Return (X, Y) of the center of cell containing provided text 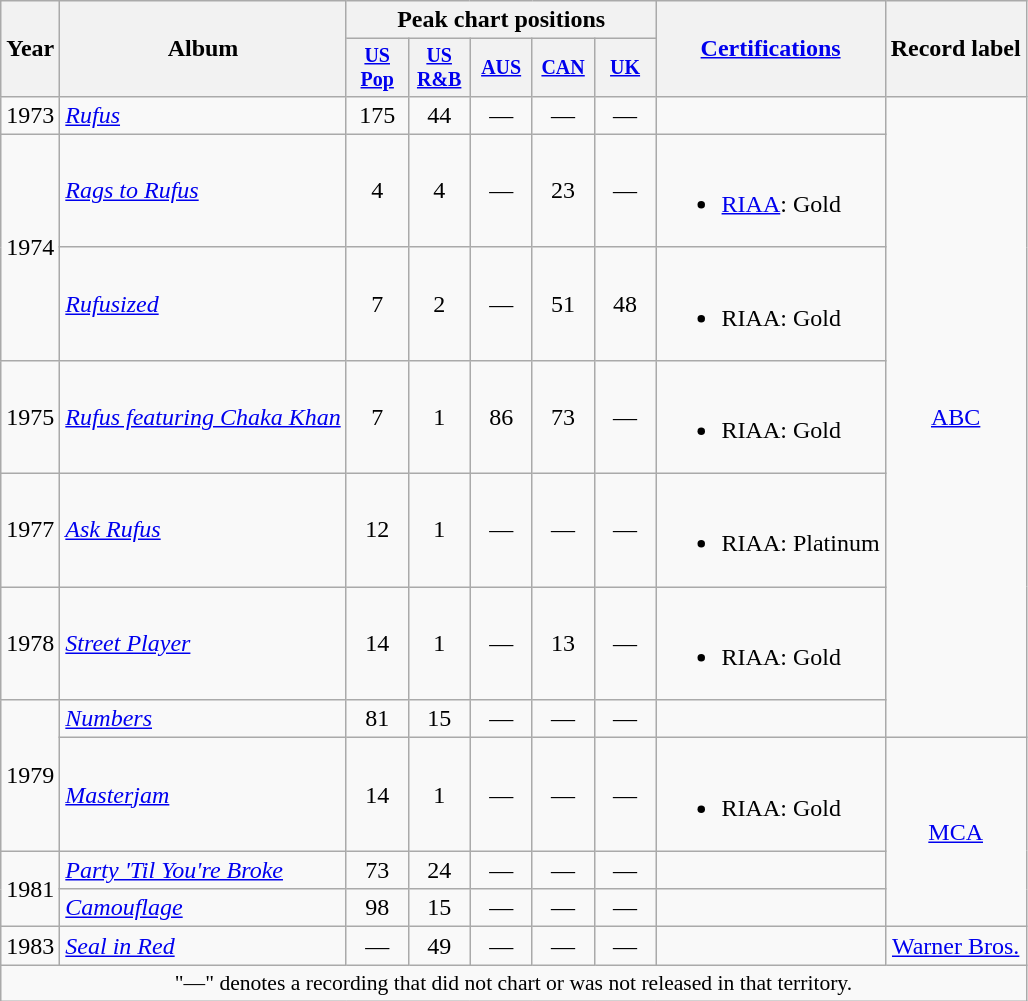
86 (501, 416)
Album (203, 49)
81 (377, 719)
ABC (956, 416)
Camouflage (203, 908)
1974 (30, 247)
1981 (30, 889)
Year (30, 49)
Numbers (203, 719)
51 (563, 304)
MCA (956, 832)
CAN (563, 68)
Rufus (203, 115)
13 (563, 644)
Street Player (203, 644)
23 (563, 190)
Rufus featuring Chaka Khan (203, 416)
Certifications (770, 49)
Rags to Rufus (203, 190)
1978 (30, 644)
175 (377, 115)
AUS (501, 68)
RIAA: Platinum (770, 530)
1975 (30, 416)
Record label (956, 49)
Seal in Red (203, 946)
Rufusized (203, 304)
US Pop (377, 68)
1979 (30, 776)
12 (377, 530)
Peak chart positions (501, 20)
UK (625, 68)
49 (439, 946)
44 (439, 115)
1973 (30, 115)
24 (439, 870)
Warner Bros. (956, 946)
Ask Rufus (203, 530)
1983 (30, 946)
1977 (30, 530)
2 (439, 304)
"—" denotes a recording that did not chart or was not released in that territory. (514, 983)
Masterjam (203, 794)
48 (625, 304)
Party 'Til You're Broke (203, 870)
USR&B (439, 68)
98 (377, 908)
